Provide the [X, Y] coordinate of the cell's center where the given text is located.  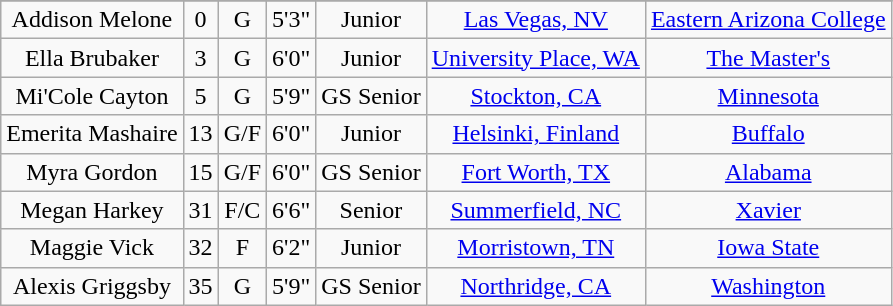
Ella Brubaker [92, 58]
Summerfield, NC [536, 210]
Mi'Cole Cayton [92, 96]
Alabama [768, 172]
31 [200, 210]
5 [200, 96]
Alexis Griggsby [92, 286]
Morristown, TN [536, 248]
Xavier [768, 210]
0 [200, 20]
Stockton, CA [536, 96]
Las Vegas, NV [536, 20]
Buffalo [768, 134]
Fort Worth, TX [536, 172]
Myra Gordon [92, 172]
15 [200, 172]
Minnesota [768, 96]
The Master's [768, 58]
Washington [768, 286]
Iowa State [768, 248]
35 [200, 286]
Addison Melone [92, 20]
6'6" [292, 210]
Megan Harkey [92, 210]
Northridge, CA [536, 286]
3 [200, 58]
University Place, WA [536, 58]
F [242, 248]
13 [200, 134]
32 [200, 248]
Helsinki, Finland [536, 134]
Eastern Arizona College [768, 20]
6'2" [292, 248]
Emerita Mashaire [92, 134]
Senior [371, 210]
Maggie Vick [92, 248]
5'3" [292, 20]
F/C [242, 210]
